Return (x, y) of the center of cell containing provided text 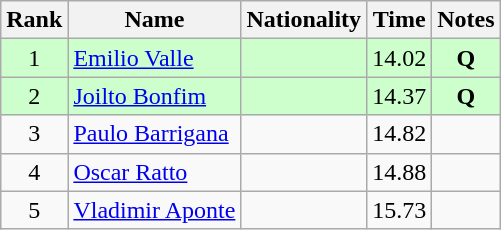
Paulo Barrigana (154, 134)
14.88 (400, 172)
Joilto Bonfim (154, 96)
Rank (34, 20)
Emilio Valle (154, 58)
Nationality (304, 20)
Oscar Ratto (154, 172)
Time (400, 20)
4 (34, 172)
5 (34, 210)
1 (34, 58)
Name (154, 20)
14.37 (400, 96)
14.82 (400, 134)
Vladimir Aponte (154, 210)
15.73 (400, 210)
3 (34, 134)
14.02 (400, 58)
Notes (466, 20)
2 (34, 96)
